Determine the [X, Y] coordinate at the center of the cell enclosing the given text.  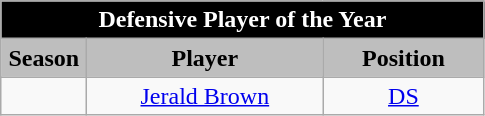
Season [44, 58]
Defensive Player of the Year [242, 20]
Player [205, 58]
DS [404, 96]
Position [404, 58]
Jerald Brown [205, 96]
